Detect which cell encompasses the target text, then output its (X, Y) center coordinate. 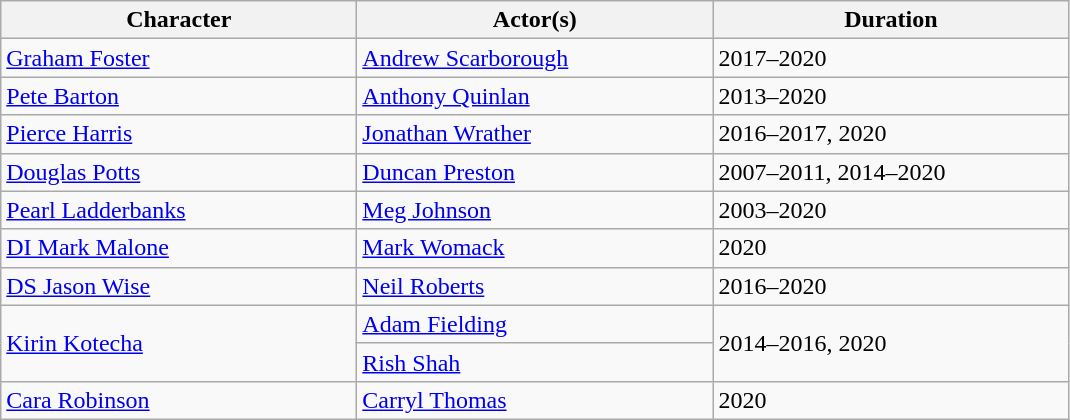
DS Jason Wise (179, 286)
Mark Womack (535, 248)
Douglas Potts (179, 172)
Jonathan Wrather (535, 134)
2003–2020 (891, 210)
DI Mark Malone (179, 248)
Pearl Ladderbanks (179, 210)
Pierce Harris (179, 134)
Meg Johnson (535, 210)
2013–2020 (891, 96)
Anthony Quinlan (535, 96)
2016–2020 (891, 286)
Actor(s) (535, 20)
Kirin Kotecha (179, 343)
Rish Shah (535, 362)
Character (179, 20)
Carryl Thomas (535, 400)
Duncan Preston (535, 172)
2007–2011, 2014–2020 (891, 172)
Adam Fielding (535, 324)
Duration (891, 20)
Pete Barton (179, 96)
Andrew Scarborough (535, 58)
2017–2020 (891, 58)
Graham Foster (179, 58)
Cara Robinson (179, 400)
Neil Roberts (535, 286)
2014–2016, 2020 (891, 343)
2016–2017, 2020 (891, 134)
